Return (x, y) of the center of cell containing provided text 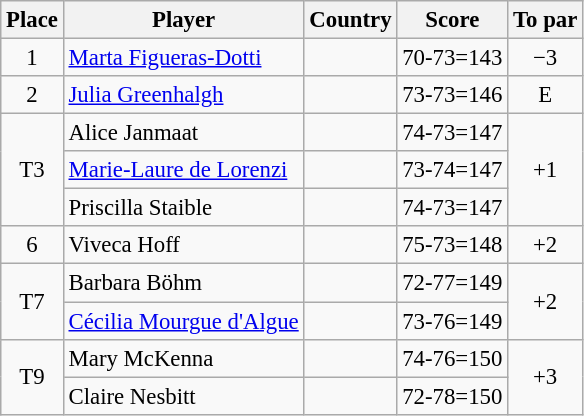
6 (32, 245)
Player (184, 20)
74-76=150 (452, 358)
Claire Nesbitt (184, 396)
Viveca Hoff (184, 245)
+3 (546, 376)
75-73=148 (452, 245)
+1 (546, 170)
E (546, 95)
73-76=149 (452, 321)
2 (32, 95)
73-73=146 (452, 95)
Score (452, 20)
T3 (32, 170)
73-74=147 (452, 170)
72-78=150 (452, 396)
To par (546, 20)
Alice Janmaat (184, 133)
1 (32, 58)
70-73=143 (452, 58)
T9 (32, 376)
Mary McKenna (184, 358)
−3 (546, 58)
72-77=149 (452, 283)
Marie-Laure de Lorenzi (184, 170)
Country (350, 20)
Priscilla Staible (184, 208)
T7 (32, 302)
Julia Greenhalgh (184, 95)
Cécilia Mourgue d'Algue (184, 321)
Barbara Böhm (184, 283)
Marta Figueras-Dotti (184, 58)
Place (32, 20)
